Search for the cell housing the specified text and yield its [x, y] center coordinate. 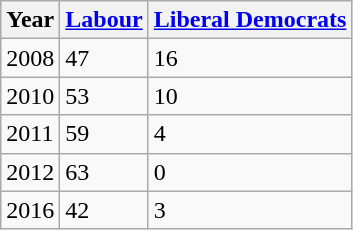
16 [250, 58]
10 [250, 96]
53 [104, 96]
0 [250, 172]
47 [104, 58]
4 [250, 134]
63 [104, 172]
2016 [30, 210]
2008 [30, 58]
Labour [104, 20]
3 [250, 210]
2010 [30, 96]
42 [104, 210]
2011 [30, 134]
Year [30, 20]
59 [104, 134]
Liberal Democrats [250, 20]
2012 [30, 172]
